Output the (X, Y) coordinate of the center of the cell containing the given text.  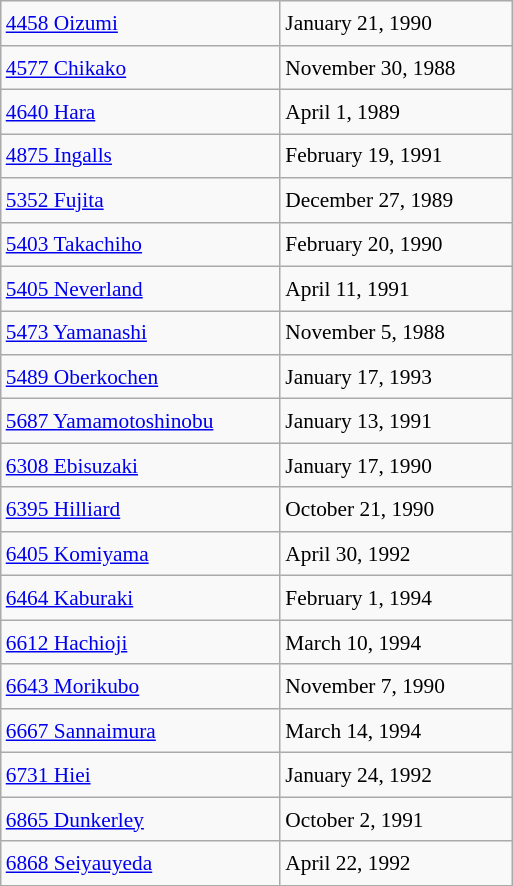
6643 Morikubo (141, 686)
5405 Neverland (141, 288)
October 21, 1990 (396, 509)
6308 Ebisuzaki (141, 465)
5687 Yamamotoshinobu (141, 421)
5489 Oberkochen (141, 377)
November 7, 1990 (396, 686)
4875 Ingalls (141, 156)
March 10, 1994 (396, 642)
6405 Komiyama (141, 554)
6612 Hachioji (141, 642)
February 20, 1990 (396, 244)
April 11, 1991 (396, 288)
January 21, 1990 (396, 23)
4577 Chikako (141, 67)
December 27, 1989 (396, 200)
5473 Yamanashi (141, 333)
March 14, 1994 (396, 730)
January 17, 1990 (396, 465)
4458 Oizumi (141, 23)
6865 Dunkerley (141, 819)
6395 Hilliard (141, 509)
January 24, 1992 (396, 775)
5352 Fujita (141, 200)
5403 Takachiho (141, 244)
6667 Sannaimura (141, 730)
4640 Hara (141, 112)
October 2, 1991 (396, 819)
February 1, 1994 (396, 598)
November 5, 1988 (396, 333)
April 30, 1992 (396, 554)
January 13, 1991 (396, 421)
6868 Seiyauyeda (141, 863)
November 30, 1988 (396, 67)
January 17, 1993 (396, 377)
February 19, 1991 (396, 156)
6731 Hiei (141, 775)
April 22, 1992 (396, 863)
April 1, 1989 (396, 112)
6464 Kaburaki (141, 598)
